Find where the given text appears and provide that cell's center as [X, Y] coordinate. 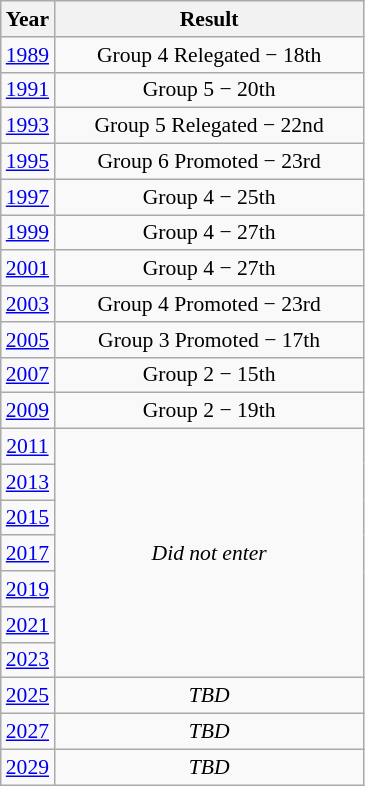
Group 3 Promoted − 17th [209, 340]
Group 5 Relegated − 22nd [209, 126]
1991 [28, 90]
2009 [28, 411]
2005 [28, 340]
Group 4 Relegated − 18th [209, 55]
1995 [28, 162]
Group 2 − 19th [209, 411]
2007 [28, 375]
1993 [28, 126]
2017 [28, 554]
Group 2 − 15th [209, 375]
Group 4 − 25th [209, 197]
2025 [28, 696]
2001 [28, 269]
2023 [28, 660]
2013 [28, 482]
Did not enter [209, 554]
Result [209, 19]
Year [28, 19]
Group 6 Promoted − 23rd [209, 162]
Group 4 Promoted − 23rd [209, 304]
2021 [28, 625]
1989 [28, 55]
2015 [28, 518]
2011 [28, 447]
2003 [28, 304]
1997 [28, 197]
2027 [28, 732]
2029 [28, 767]
Group 5 − 20th [209, 90]
1999 [28, 233]
2019 [28, 589]
